For the text-containing cell, return its midpoint in (x, y) coordinate format. 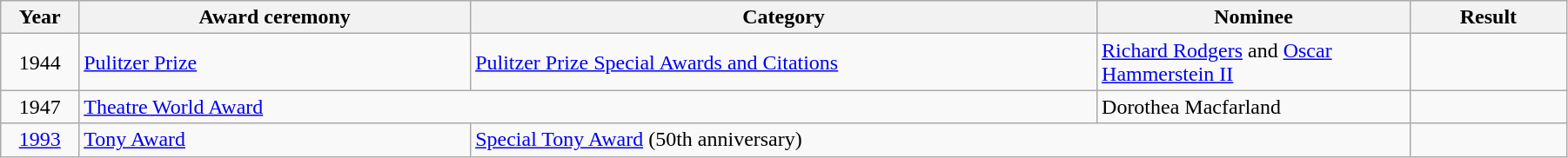
Pulitzer Prize (275, 63)
Award ceremony (275, 17)
Special Tony Award (50th anniversary) (941, 140)
1947 (40, 107)
Year (40, 17)
Richard Rodgers and Oscar Hammerstein II (1254, 63)
Tony Award (275, 140)
Result (1488, 17)
1944 (40, 63)
Dorothea Macfarland (1254, 107)
Nominee (1254, 17)
Theatre World Award (588, 107)
1993 (40, 140)
Category (784, 17)
Pulitzer Prize Special Awards and Citations (784, 63)
